Identify which cell holds the provided text, then report its [x, y] central coordinate. 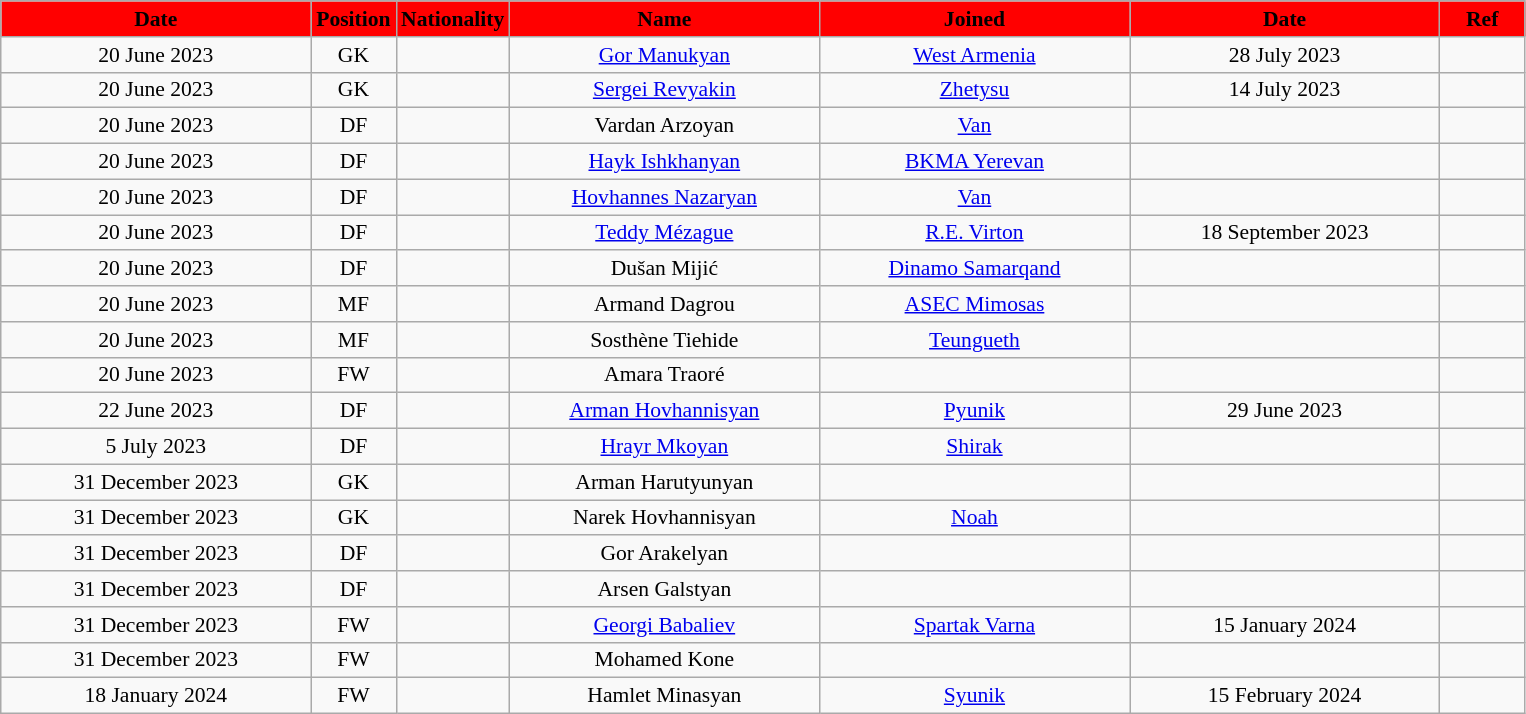
Joined [974, 19]
R.E. Virton [974, 233]
22 June 2023 [156, 411]
Hayk Ishkhanyan [664, 162]
Arman Harutyunyan [664, 482]
Georgi Babaliev [664, 625]
Dušan Mijić [664, 269]
14 July 2023 [1285, 90]
Spartak Varna [974, 625]
15 January 2024 [1285, 625]
Name [664, 19]
Armand Dagrou [664, 304]
Nationality [452, 19]
28 July 2023 [1285, 55]
Zhetysu [974, 90]
Teungueth [974, 340]
Gor Arakelyan [664, 554]
Arsen Galstyan [664, 589]
15 February 2024 [1285, 696]
Mohamed Kone [664, 660]
Hamlet Minasyan [664, 696]
Narek Hovhannisyan [664, 518]
West Armenia [974, 55]
Pyunik [974, 411]
Teddy Mézague [664, 233]
Amara Traoré [664, 375]
BKMA Yerevan [974, 162]
18 September 2023 [1285, 233]
Noah [974, 518]
Syunik [974, 696]
Hrayr Mkoyan [664, 447]
Ref [1482, 19]
Vardan Arzoyan [664, 126]
Shirak [974, 447]
Arman Hovhannisyan [664, 411]
Sergei Revyakin [664, 90]
Hovhannes Nazaryan [664, 197]
Sosthène Tiehide [664, 340]
Gor Manukyan [664, 55]
29 June 2023 [1285, 411]
5 July 2023 [156, 447]
18 January 2024 [156, 696]
Dinamo Samarqand [974, 269]
ASEC Mimosas [974, 304]
Position [354, 19]
